Determine the [x, y] coordinate at the center of the cell enclosing the given text.  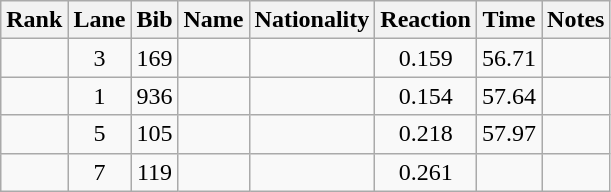
Name [214, 20]
7 [100, 172]
936 [154, 96]
3 [100, 58]
0.159 [426, 58]
0.261 [426, 172]
Nationality [312, 20]
Notes [576, 20]
0.218 [426, 134]
57.97 [510, 134]
1 [100, 96]
Time [510, 20]
Bib [154, 20]
0.154 [426, 96]
169 [154, 58]
57.64 [510, 96]
5 [100, 134]
Reaction [426, 20]
Lane [100, 20]
119 [154, 172]
Rank [34, 20]
56.71 [510, 58]
105 [154, 134]
